Identify which cell holds the provided text, then report its [x, y] central coordinate. 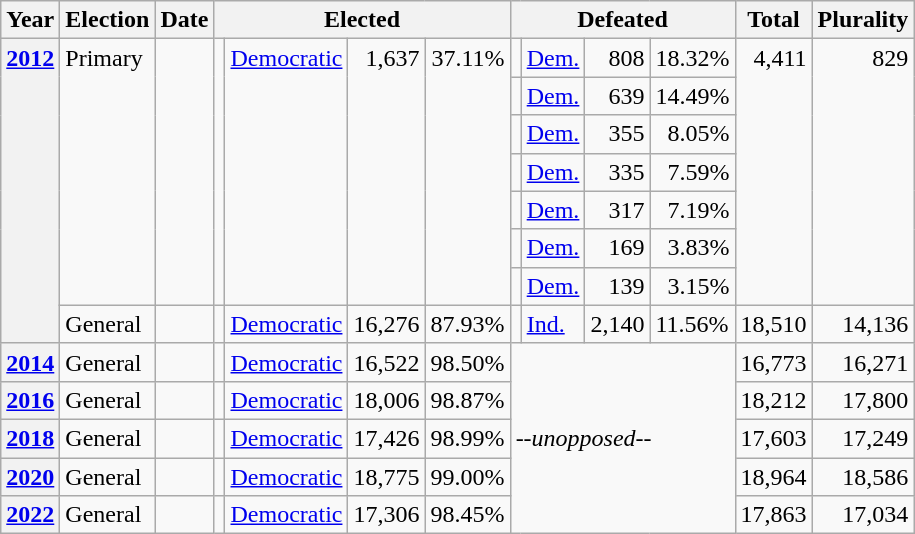
7.59% [692, 172]
2016 [30, 400]
16,522 [386, 362]
Ind. [553, 324]
2014 [30, 362]
Plurality [863, 20]
2020 [30, 477]
169 [618, 248]
829 [863, 172]
Elected [362, 20]
16,276 [386, 324]
98.45% [468, 515]
317 [618, 210]
18.32% [692, 58]
99.00% [468, 477]
98.50% [468, 362]
37.11% [468, 172]
Defeated [622, 20]
Total [774, 20]
18,586 [863, 477]
139 [618, 286]
3.83% [692, 248]
--unopposed-- [622, 438]
18,006 [386, 400]
335 [618, 172]
8.05% [692, 134]
17,306 [386, 515]
355 [618, 134]
17,603 [774, 438]
98.99% [468, 438]
7.19% [692, 210]
17,034 [863, 515]
18,775 [386, 477]
2022 [30, 515]
17,800 [863, 400]
808 [618, 58]
Year [30, 20]
639 [618, 96]
18,212 [774, 400]
98.87% [468, 400]
2018 [30, 438]
17,426 [386, 438]
17,863 [774, 515]
17,249 [863, 438]
18,964 [774, 477]
Primary [108, 172]
16,271 [863, 362]
11.56% [692, 324]
2,140 [618, 324]
14,136 [863, 324]
4,411 [774, 172]
16,773 [774, 362]
87.93% [468, 324]
14.49% [692, 96]
18,510 [774, 324]
1,637 [386, 172]
2012 [30, 191]
3.15% [692, 286]
Date [184, 20]
Election [108, 20]
